Extract the [x, y] coordinate from the center of the cell holding the provided text.  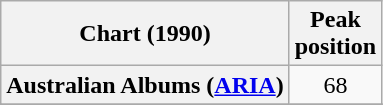
Peakposition [335, 34]
Australian Albums (ARIA) [145, 85]
Chart (1990) [145, 34]
68 [335, 85]
